Identify which cell holds the provided text, then report its [X, Y] central coordinate. 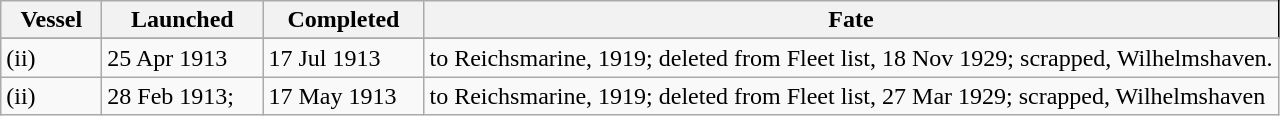
Completed [344, 20]
to Reichsmarine, 1919; deleted from Fleet list, 18 Nov 1929; scrapped, Wilhelmshaven. [851, 58]
17 May 1913 [344, 96]
25 Apr 1913 [182, 58]
Fate [851, 20]
28 Feb 1913; [182, 96]
Launched [182, 20]
Vessel [52, 20]
17 Jul 1913 [344, 58]
to Reichsmarine, 1919; deleted from Fleet list, 27 Mar 1929; scrapped, Wilhelmshaven [851, 96]
